Detect which cell encompasses the target text, then output its (X, Y) center coordinate. 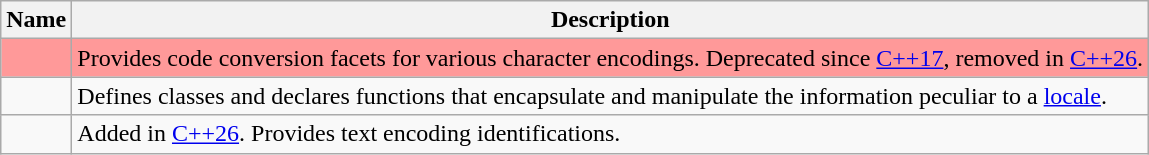
Description (610, 20)
Added in C++26. Provides text encoding identifications. (610, 134)
Defines classes and declares functions that encapsulate and manipulate the information peculiar to a locale. (610, 96)
Name (36, 20)
Provides code conversion facets for various character encodings. Deprecated since C++17, removed in C++26. (610, 58)
